Scan for the cell matching the given text and deliver its [X, Y] coordinate at center. 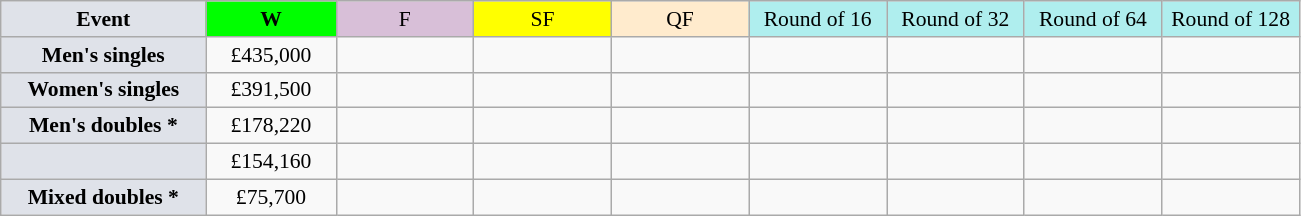
£391,500 [271, 90]
QF [680, 19]
Round of 32 [955, 19]
£75,700 [271, 197]
Round of 64 [1093, 19]
Round of 16 [818, 19]
Men's doubles * [104, 126]
£435,000 [271, 55]
SF [543, 19]
£178,220 [271, 126]
£154,160 [271, 162]
F [405, 19]
Men's singles [104, 55]
Mixed doubles * [104, 197]
Women's singles [104, 90]
Event [104, 19]
W [271, 19]
Round of 128 [1231, 19]
